Return the (x, y) coordinate for the center point of the cell that contains the specified text.  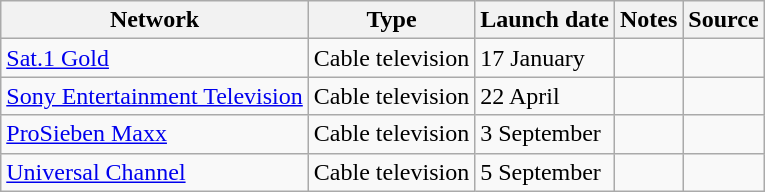
17 January (545, 58)
22 April (545, 96)
3 September (545, 134)
Sony Entertainment Television (155, 96)
Network (155, 20)
Sat.1 Gold (155, 58)
Universal Channel (155, 172)
Type (391, 20)
Source (724, 20)
ProSieben Maxx (155, 134)
5 September (545, 172)
Launch date (545, 20)
Notes (648, 20)
